Locate the cell with the specified text and output its [X, Y] center coordinate. 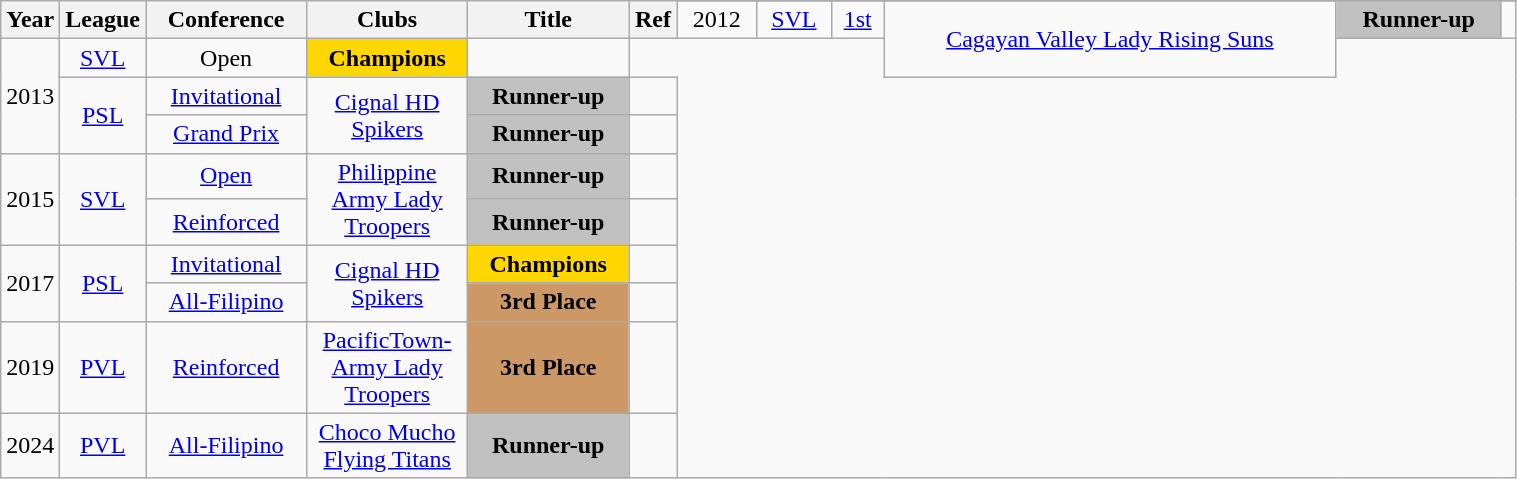
2019 [30, 367]
Conference [226, 20]
1st [858, 20]
2013 [30, 96]
Year [30, 20]
2012 [716, 20]
League [103, 20]
Grand Prix [226, 134]
Philippine Army Lady Troopers [388, 199]
2024 [30, 446]
Choco Mucho Flying Titans [388, 446]
2015 [30, 199]
Title [548, 20]
PacificTown-Army Lady Troopers [388, 367]
Cagayan Valley Lady Rising Suns [1110, 39]
2017 [30, 283]
Ref [654, 20]
Clubs [388, 20]
